From the cell containing the given text, extract its center point as (X, Y) coordinate. 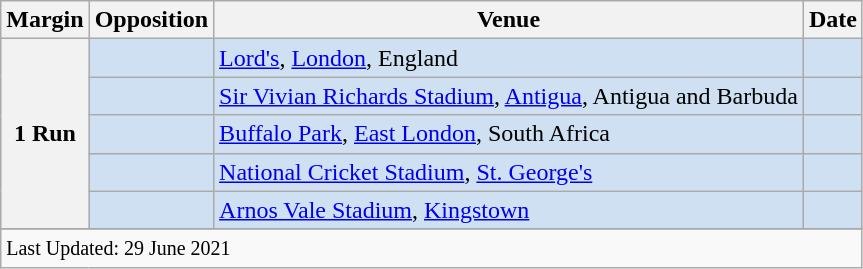
Arnos Vale Stadium, Kingstown (509, 210)
National Cricket Stadium, St. George's (509, 172)
1 Run (45, 134)
Date (832, 20)
Sir Vivian Richards Stadium, Antigua, Antigua and Barbuda (509, 96)
Opposition (151, 20)
Venue (509, 20)
Last Updated: 29 June 2021 (432, 248)
Lord's, London, England (509, 58)
Margin (45, 20)
Buffalo Park, East London, South Africa (509, 134)
